Extract the (x, y) coordinate from the center of the cell holding the provided text.  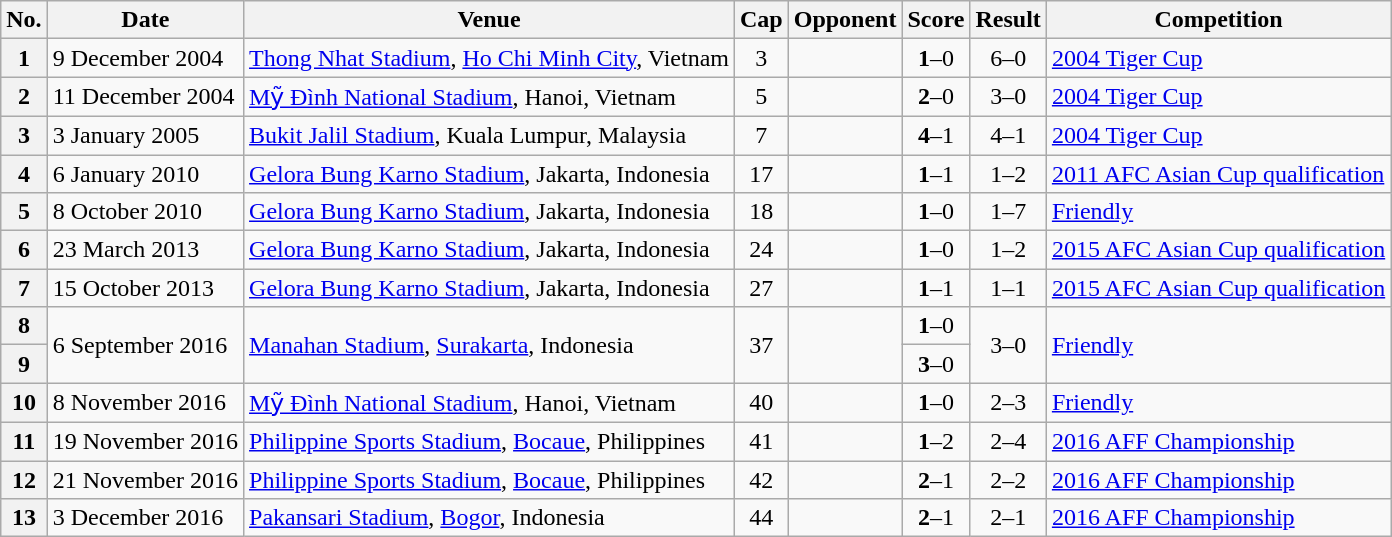
Result (1008, 20)
42 (761, 479)
6 (24, 250)
Bukit Jalil Stadium, Kuala Lumpur, Malaysia (490, 135)
3 December 2016 (145, 518)
2011 AFC Asian Cup qualification (1218, 173)
23 March 2013 (145, 250)
Manahan Stadium, Surakarta, Indonesia (490, 345)
13 (24, 518)
Thong Nhat Stadium, Ho Chi Minh City, Vietnam (490, 58)
8 (24, 326)
24 (761, 250)
Date (145, 20)
4 (24, 173)
2–2 (1008, 479)
Cap (761, 20)
15 October 2013 (145, 288)
11 (24, 441)
8 November 2016 (145, 403)
2–4 (1008, 441)
No. (24, 20)
27 (761, 288)
6–0 (1008, 58)
11 December 2004 (145, 97)
Pakansari Stadium, Bogor, Indonesia (490, 518)
21 November 2016 (145, 479)
41 (761, 441)
2–0 (936, 97)
Score (936, 20)
1 (24, 58)
Competition (1218, 20)
17 (761, 173)
12 (24, 479)
1–7 (1008, 212)
6 January 2010 (145, 173)
2–3 (1008, 403)
40 (761, 403)
9 (24, 364)
Opponent (845, 20)
8 October 2010 (145, 212)
19 November 2016 (145, 441)
6 September 2016 (145, 345)
3 January 2005 (145, 135)
10 (24, 403)
2 (24, 97)
18 (761, 212)
44 (761, 518)
37 (761, 345)
Venue (490, 20)
9 December 2004 (145, 58)
